For the text-containing cell, return its midpoint in (x, y) coordinate format. 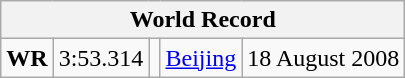
WR (27, 58)
World Record (203, 20)
3:53.314 (101, 58)
18 August 2008 (324, 58)
Beijing (201, 58)
